Identify which cell holds the provided text, then report its (X, Y) central coordinate. 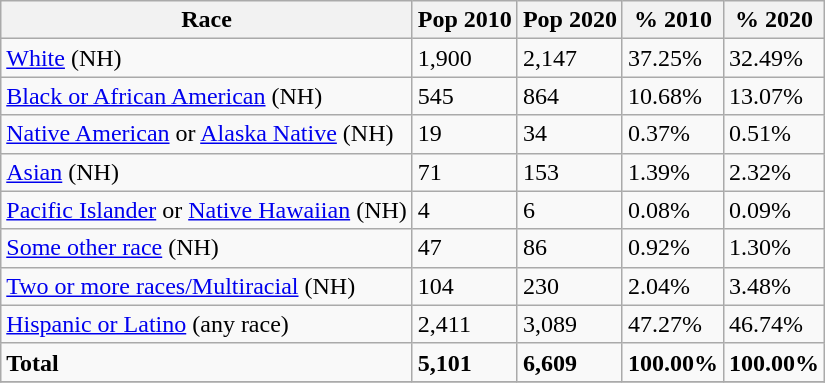
13.07% (774, 96)
10.68% (672, 96)
864 (570, 96)
Pop 2020 (570, 20)
% 2020 (774, 20)
Native American or Alaska Native (NH) (207, 134)
Total (207, 362)
32.49% (774, 58)
0.37% (672, 134)
47.27% (672, 324)
0.51% (774, 134)
Asian (NH) (207, 172)
3.48% (774, 286)
86 (570, 248)
Race (207, 20)
Black or African American (NH) (207, 96)
0.08% (672, 210)
5,101 (464, 362)
6,609 (570, 362)
6 (570, 210)
Pop 2010 (464, 20)
0.09% (774, 210)
545 (464, 96)
46.74% (774, 324)
White (NH) (207, 58)
1.39% (672, 172)
19 (464, 134)
2.32% (774, 172)
2.04% (672, 286)
2,411 (464, 324)
% 2010 (672, 20)
Pacific Islander or Native Hawaiian (NH) (207, 210)
Some other race (NH) (207, 248)
71 (464, 172)
1,900 (464, 58)
37.25% (672, 58)
Hispanic or Latino (any race) (207, 324)
34 (570, 134)
2,147 (570, 58)
0.92% (672, 248)
4 (464, 210)
3,089 (570, 324)
1.30% (774, 248)
230 (570, 286)
47 (464, 248)
153 (570, 172)
104 (464, 286)
Two or more races/Multiracial (NH) (207, 286)
